Return the (X, Y) coordinate for the center point of the cell that contains the specified text.  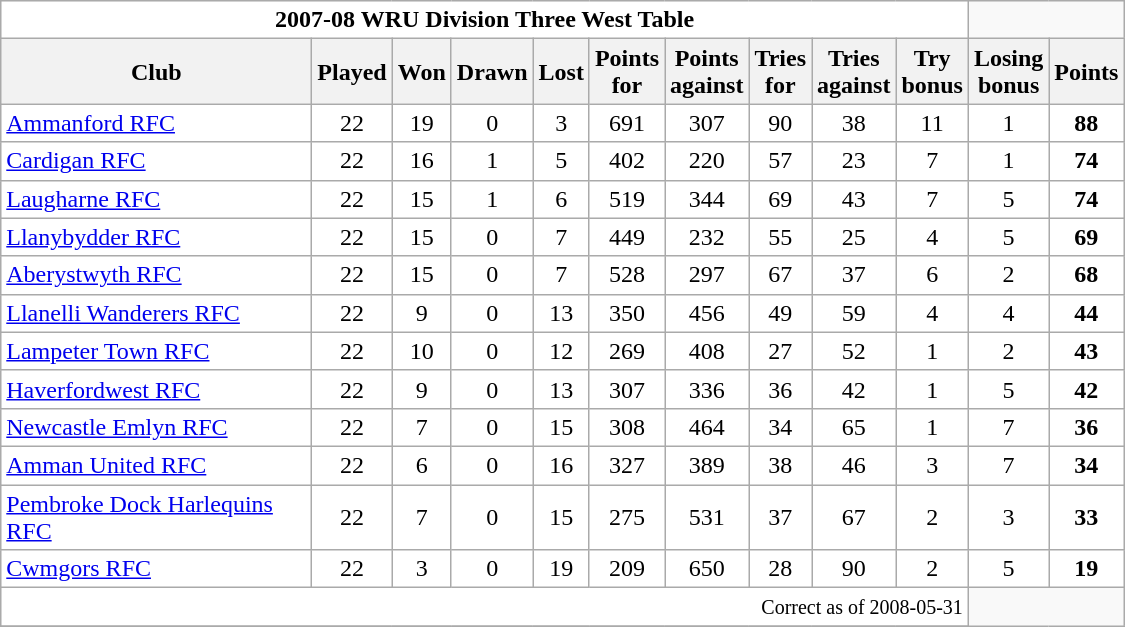
336 (706, 389)
44 (1086, 313)
Laugharne RFC (156, 199)
46 (854, 465)
Newcastle Emlyn RFC (156, 427)
308 (626, 427)
Points (1086, 72)
68 (1086, 275)
Cwmgors RFC (156, 569)
10 (422, 351)
232 (706, 237)
528 (626, 275)
269 (626, 351)
57 (780, 161)
Losing bonus (1008, 72)
297 (706, 275)
220 (706, 161)
Try bonus (932, 72)
Ammanford RFC (156, 123)
Lampeter Town RFC (156, 351)
464 (706, 427)
691 (626, 123)
Cardigan RFC (156, 161)
Aberystwyth RFC (156, 275)
2007-08 WRU Division Three West Table (485, 20)
Llanybydder RFC (156, 237)
350 (626, 313)
Points against (706, 72)
28 (780, 569)
456 (706, 313)
344 (706, 199)
408 (706, 351)
650 (706, 569)
49 (780, 313)
59 (854, 313)
Tries against (854, 72)
Amman United RFC (156, 465)
Played (352, 72)
11 (932, 123)
389 (706, 465)
27 (780, 351)
Correct as of 2008-05-31 (485, 607)
52 (854, 351)
33 (1086, 516)
Points for (626, 72)
Drawn (492, 72)
25 (854, 237)
65 (854, 427)
12 (561, 351)
Won (422, 72)
55 (780, 237)
Tries for (780, 72)
Llanelli Wanderers RFC (156, 313)
449 (626, 237)
209 (626, 569)
Haverfordwest RFC (156, 389)
Club (156, 72)
275 (626, 516)
519 (626, 199)
402 (626, 161)
Lost (561, 72)
327 (626, 465)
531 (706, 516)
Pembroke Dock Harlequins RFC (156, 516)
23 (854, 161)
88 (1086, 123)
